Extract the [x, y] coordinate from the center of the cell holding the provided text.  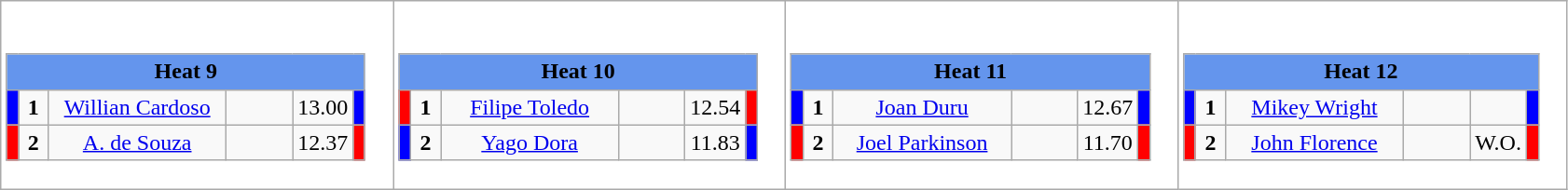
Heat 9 1 Willian Cardoso 13.00 2 A. de Souza 12.37 [198, 95]
Joan Duru [923, 107]
Heat 11 [970, 72]
Heat 12 [1361, 72]
11.70 [1107, 142]
12.37 [323, 142]
12.54 [716, 107]
12.67 [1107, 107]
W.O. [1499, 142]
Filipe Toledo [530, 107]
Willian Cardoso [138, 107]
Joel Parkinson [923, 142]
13.00 [323, 107]
Mikey Wright [1314, 107]
Heat 9 [186, 72]
A. de Souza [138, 142]
John Florence [1314, 142]
Heat 12 1 Mikey Wright 2 John Florence W.O. [1372, 95]
Heat 10 [578, 72]
11.83 [716, 142]
Yago Dora [530, 142]
Heat 10 1 Filipe Toledo 12.54 2 Yago Dora 11.83 [589, 95]
Heat 11 1 Joan Duru 12.67 2 Joel Parkinson 11.70 [983, 95]
